Identify which cell holds the provided text, then report its (X, Y) central coordinate. 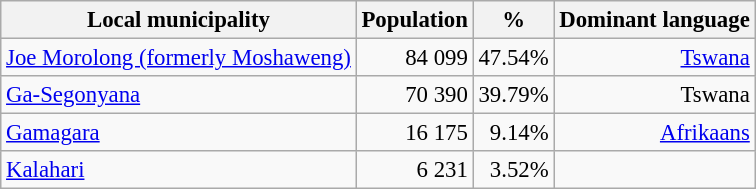
16 175 (414, 133)
9.14% (514, 133)
6 231 (414, 170)
Kalahari (178, 170)
70 390 (414, 95)
Dominant language (654, 20)
84 099 (414, 58)
39.79% (514, 95)
Ga-Segonyana (178, 95)
47.54% (514, 58)
% (514, 20)
Population (414, 20)
Afrikaans (654, 133)
Gamagara (178, 133)
Joe Morolong (formerly Moshaweng) (178, 58)
Local municipality (178, 20)
3.52% (514, 170)
